Determine the [X, Y] coordinate at the center of the cell enclosing the given text.  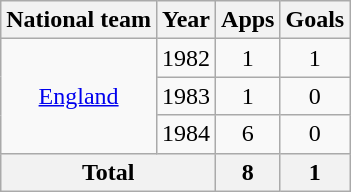
National team [79, 20]
1984 [186, 134]
1982 [186, 58]
Goals [315, 20]
1983 [186, 96]
England [79, 96]
8 [248, 172]
Year [186, 20]
Apps [248, 20]
Total [108, 172]
6 [248, 134]
